Output the [x, y] coordinate of the center of the cell containing the given text.  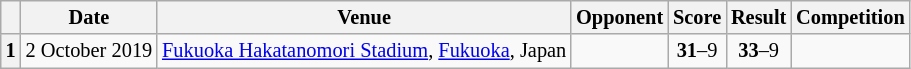
Venue [364, 17]
Date [90, 17]
Competition [850, 17]
Fukuoka Hakatanomori Stadium, Fukuoka, Japan [364, 51]
2 October 2019 [90, 51]
Score [697, 17]
33–9 [758, 51]
Opponent [620, 17]
Result [758, 17]
31–9 [697, 51]
1 [11, 51]
